Pinpoint the cell where the given text exists, returning its (X, Y) midpoint coordinate. 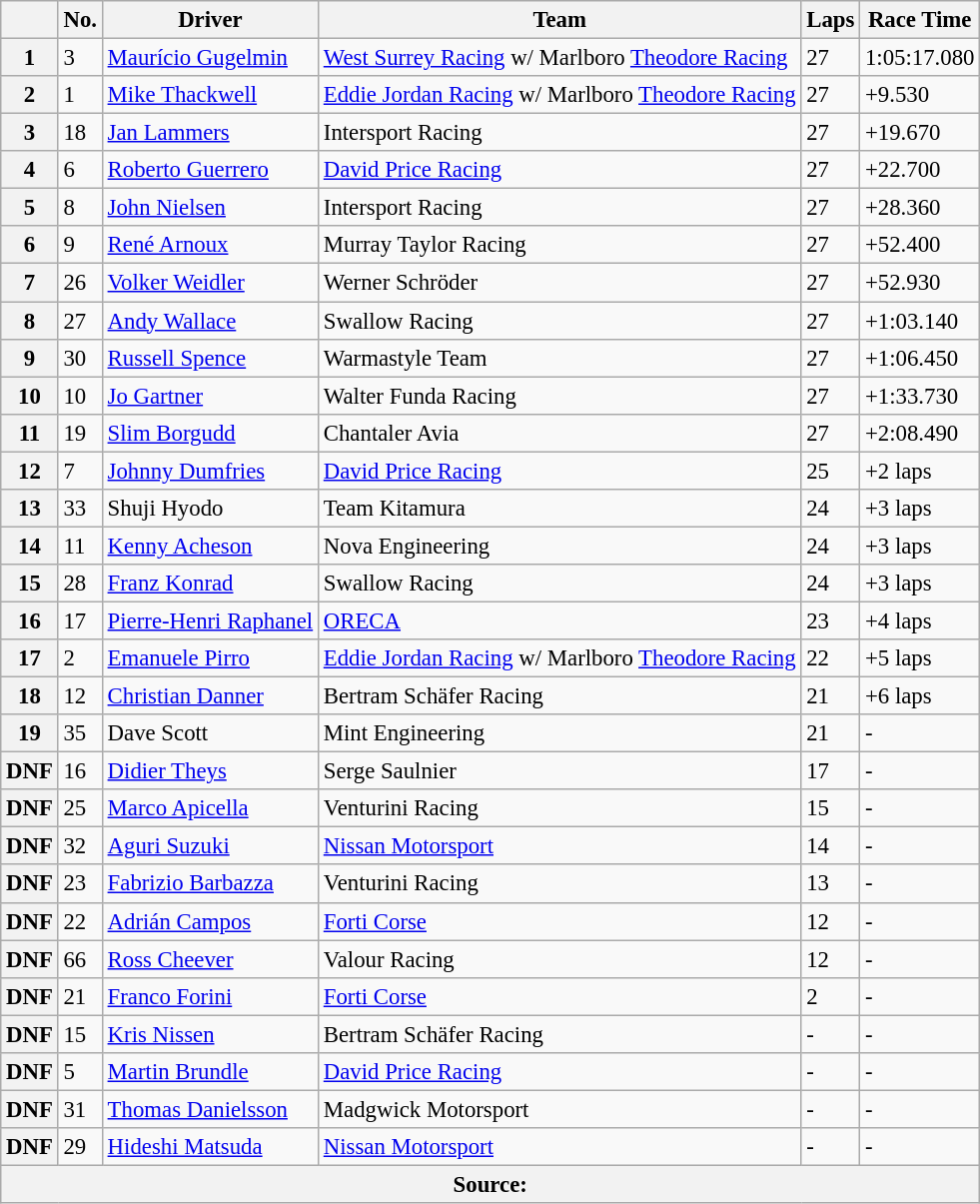
Laps (831, 20)
John Nielsen (210, 208)
+1:06.450 (920, 358)
Volker Weidler (210, 283)
Kenny Acheson (210, 546)
Walter Funda Racing (559, 396)
+1:33.730 (920, 396)
+28.360 (920, 208)
Russell Spence (210, 358)
66 (80, 959)
Source: (490, 1184)
Thomas Danielsson (210, 1109)
31 (80, 1109)
Valour Racing (559, 959)
Mint Engineering (559, 733)
Martin Brundle (210, 1072)
Warmastyle Team (559, 358)
Jo Gartner (210, 396)
4 (30, 170)
Race Time (920, 20)
West Surrey Racing w/ Marlboro Theodore Racing (559, 58)
35 (80, 733)
Driver (210, 20)
Madgwick Motorsport (559, 1109)
Nova Engineering (559, 546)
Didier Theys (210, 771)
+1:03.140 (920, 321)
ORECA (559, 620)
+52.930 (920, 283)
Christian Danner (210, 696)
Marco Apicella (210, 808)
René Arnoux (210, 245)
Mike Thackwell (210, 95)
+2:08.490 (920, 433)
33 (80, 509)
Chantaler Avia (559, 433)
Pierre-Henri Raphanel (210, 620)
Johnny Dumfries (210, 471)
Team Kitamura (559, 509)
Andy Wallace (210, 321)
Werner Schröder (559, 283)
1:05:17.080 (920, 58)
Slim Borgudd (210, 433)
+19.670 (920, 133)
Shuji Hyodo (210, 509)
28 (80, 584)
Franco Forini (210, 996)
Ross Cheever (210, 959)
Emanuele Pirro (210, 658)
+4 laps (920, 620)
Roberto Guerrero (210, 170)
Fabrizio Barbazza (210, 884)
Hideshi Matsuda (210, 1147)
Serge Saulnier (559, 771)
No. (80, 20)
+6 laps (920, 696)
Franz Konrad (210, 584)
+5 laps (920, 658)
Kris Nissen (210, 1034)
Maurício Gugelmin (210, 58)
32 (80, 846)
+9.530 (920, 95)
Team (559, 20)
+52.400 (920, 245)
30 (80, 358)
+22.700 (920, 170)
26 (80, 283)
Adrián Campos (210, 921)
Jan Lammers (210, 133)
Dave Scott (210, 733)
29 (80, 1147)
Murray Taylor Racing (559, 245)
+2 laps (920, 471)
Aguri Suzuki (210, 846)
